Locate the cell with the specified text and output its (x, y) center coordinate. 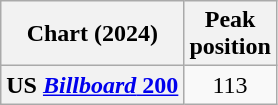
113 (230, 85)
Chart (2024) (92, 34)
US Billboard 200 (92, 85)
Peakposition (230, 34)
